Scan for the cell matching the given text and deliver its (X, Y) coordinate at center. 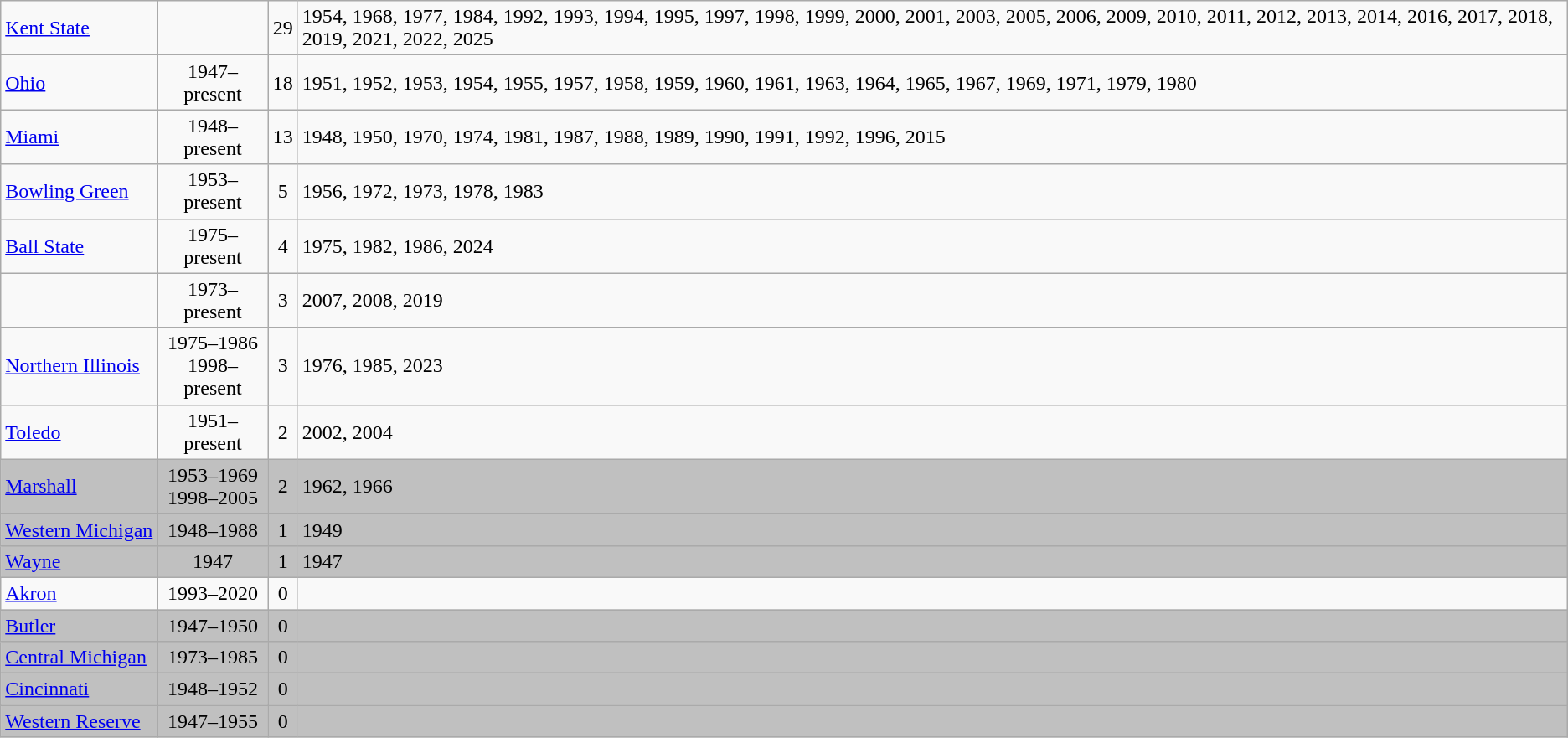
Toledo (79, 432)
1976, 1985, 2023 (932, 366)
13 (283, 137)
Northern Illinois (79, 366)
1951, 1952, 1953, 1954, 1955, 1957, 1958, 1959, 1960, 1961, 1963, 1964, 1965, 1967, 1969, 1971, 1979, 1980 (932, 82)
1948–1988 (213, 529)
Kent State (79, 28)
1975–present (213, 246)
1953–present (213, 191)
1947–1955 (213, 721)
Butler (79, 626)
Akron (79, 593)
Ohio (79, 82)
1993–2020 (213, 593)
Miami (79, 137)
1973–present (213, 300)
2002, 2004 (932, 432)
1953–19691998–2005 (213, 486)
29 (283, 28)
5 (283, 191)
1948, 1950, 1970, 1974, 1981, 1987, 1988, 1989, 1990, 1991, 1992, 1996, 2015 (932, 137)
Cincinnati (79, 689)
2007, 2008, 2019 (932, 300)
1949 (932, 529)
18 (283, 82)
1947–present (213, 82)
1975–19861998–present (213, 366)
Bowling Green (79, 191)
Marshall (79, 486)
Western Michigan (79, 529)
Western Reserve (79, 721)
4 (283, 246)
1973–1985 (213, 658)
1948–present (213, 137)
1956, 1972, 1973, 1978, 1983 (932, 191)
Ball State (79, 246)
1975, 1982, 1986, 2024 (932, 246)
Wayne (79, 561)
1951–present (213, 432)
Central Michigan (79, 658)
1948–1952 (213, 689)
1947–1950 (213, 626)
1962, 1966 (932, 486)
